Capture the cell that displays the provided text and extract its (X, Y) central coordinate. 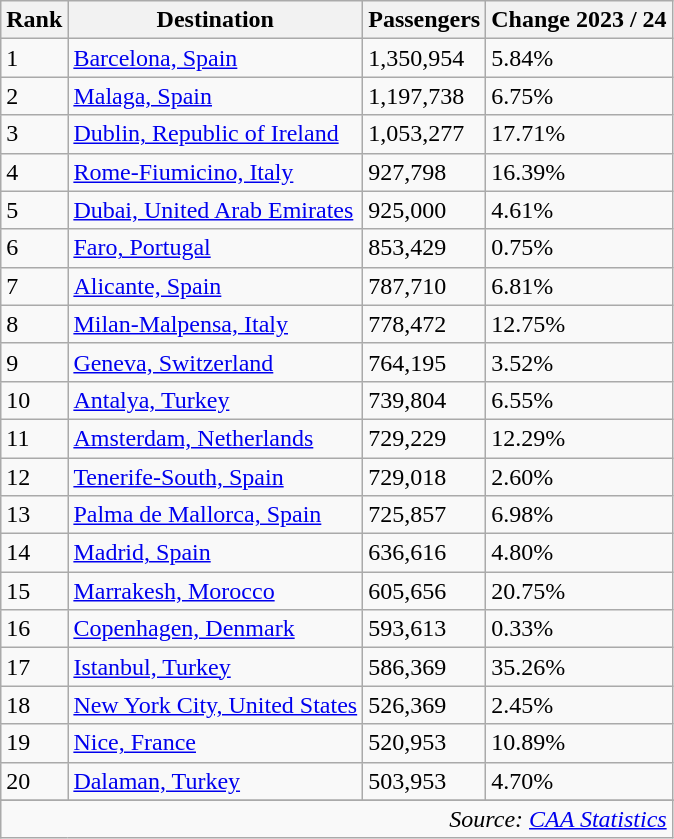
4.70% (579, 781)
Geneva, Switzerland (216, 362)
586,369 (424, 667)
16 (34, 629)
19 (34, 743)
10 (34, 400)
Istanbul, Turkey (216, 667)
Source: CAA Statistics (336, 819)
15 (34, 591)
526,369 (424, 705)
16.39% (579, 172)
636,616 (424, 553)
520,953 (424, 743)
Marrakesh, Morocco (216, 591)
Milan-Malpensa, Italy (216, 324)
1 (34, 58)
787,710 (424, 286)
729,018 (424, 477)
Destination (216, 20)
3 (34, 134)
2.60% (579, 477)
Rank (34, 20)
Dubai, United Arab Emirates (216, 210)
17 (34, 667)
Antalya, Turkey (216, 400)
Passengers (424, 20)
853,429 (424, 248)
4.80% (579, 553)
1,350,954 (424, 58)
593,613 (424, 629)
Change 2023 / 24 (579, 20)
12.29% (579, 438)
778,472 (424, 324)
Dublin, Republic of Ireland (216, 134)
5.84% (579, 58)
17.71% (579, 134)
2.45% (579, 705)
Tenerife-South, Spain (216, 477)
Palma de Mallorca, Spain (216, 515)
Barcelona, Spain (216, 58)
7 (34, 286)
927,798 (424, 172)
Alicante, Spain (216, 286)
Faro, Portugal (216, 248)
12.75% (579, 324)
0.75% (579, 248)
20.75% (579, 591)
4 (34, 172)
8 (34, 324)
1,197,738 (424, 96)
Copenhagen, Denmark (216, 629)
5 (34, 210)
605,656 (424, 591)
New York City, United States (216, 705)
925,000 (424, 210)
Malaga, Spain (216, 96)
13 (34, 515)
12 (34, 477)
Dalaman, Turkey (216, 781)
6.98% (579, 515)
764,195 (424, 362)
0.33% (579, 629)
11 (34, 438)
14 (34, 553)
1,053,277 (424, 134)
20 (34, 781)
3.52% (579, 362)
725,857 (424, 515)
2 (34, 96)
6.55% (579, 400)
Madrid, Spain (216, 553)
Rome-Fiumicino, Italy (216, 172)
6.81% (579, 286)
729,229 (424, 438)
6 (34, 248)
Nice, France (216, 743)
6.75% (579, 96)
739,804 (424, 400)
Amsterdam, Netherlands (216, 438)
10.89% (579, 743)
4.61% (579, 210)
9 (34, 362)
35.26% (579, 667)
503,953 (424, 781)
18 (34, 705)
